Determine the (x, y) coordinate at the center of the cell enclosing the given text.  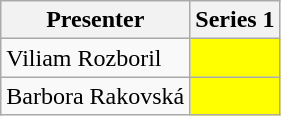
Presenter (96, 20)
Viliam Rozboril (96, 58)
Barbora Rakovská (96, 96)
Series 1 (235, 20)
